Search for the cell housing the specified text and yield its (X, Y) center coordinate. 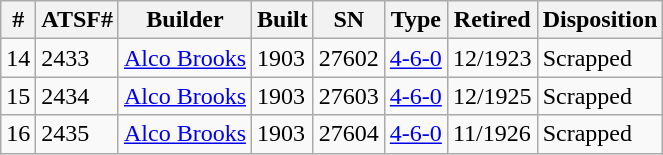
15 (18, 96)
Retired (492, 20)
27604 (348, 134)
14 (18, 58)
Type (416, 20)
SN (348, 20)
Disposition (600, 20)
27602 (348, 58)
Built (283, 20)
11/1926 (492, 134)
12/1923 (492, 58)
12/1925 (492, 96)
2433 (78, 58)
2435 (78, 134)
16 (18, 134)
# (18, 20)
27603 (348, 96)
2434 (78, 96)
ATSF# (78, 20)
Builder (184, 20)
